Detect which cell encompasses the target text, then output its [X, Y] center coordinate. 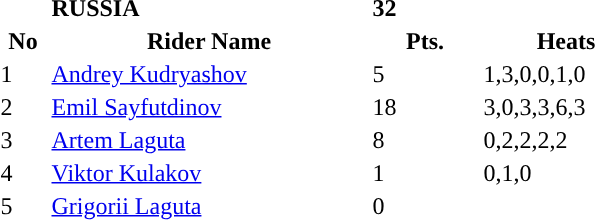
Viktor Kulakov [209, 173]
5 [425, 74]
Emil Sayfutdinov [209, 107]
18 [425, 107]
Rider Name [209, 41]
8 [425, 140]
1 [425, 173]
Artem Laguta [209, 140]
Pts. [425, 41]
Andrey Kudryashov [209, 74]
